Output the (x, y) coordinate of the center of the cell containing the given text.  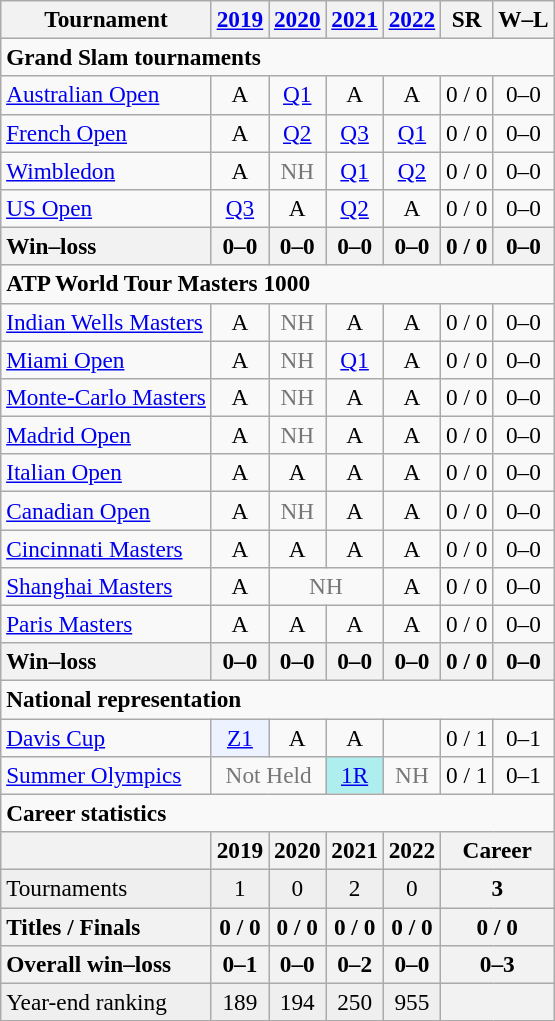
Tournaments (106, 888)
Canadian Open (106, 510)
Not Held (268, 775)
SR (467, 19)
ATP World Tour Masters 1000 (278, 284)
250 (354, 1002)
1 (240, 888)
National representation (278, 699)
Madrid Open (106, 435)
194 (298, 1002)
0–2 (354, 964)
Career statistics (278, 813)
Shanghai Masters (106, 586)
US Open (106, 208)
Miami Open (106, 359)
Cincinnati Masters (106, 548)
Career (498, 850)
Indian Wells Masters (106, 322)
Australian Open (106, 95)
Wimbledon (106, 170)
Z1 (240, 737)
Summer Olympics (106, 775)
W–L (524, 19)
Monte-Carlo Masters (106, 397)
955 (412, 1002)
Tournament (106, 19)
2 (354, 888)
Davis Cup (106, 737)
Overall win–loss (106, 964)
Italian Open (106, 473)
0–3 (498, 964)
Grand Slam tournaments (278, 57)
Paris Masters (106, 624)
Titles / Finals (106, 926)
Year-end ranking (106, 1002)
1R (354, 775)
189 (240, 1002)
French Open (106, 133)
3 (498, 888)
